Output the [x, y] coordinate of the center of the cell containing the given text.  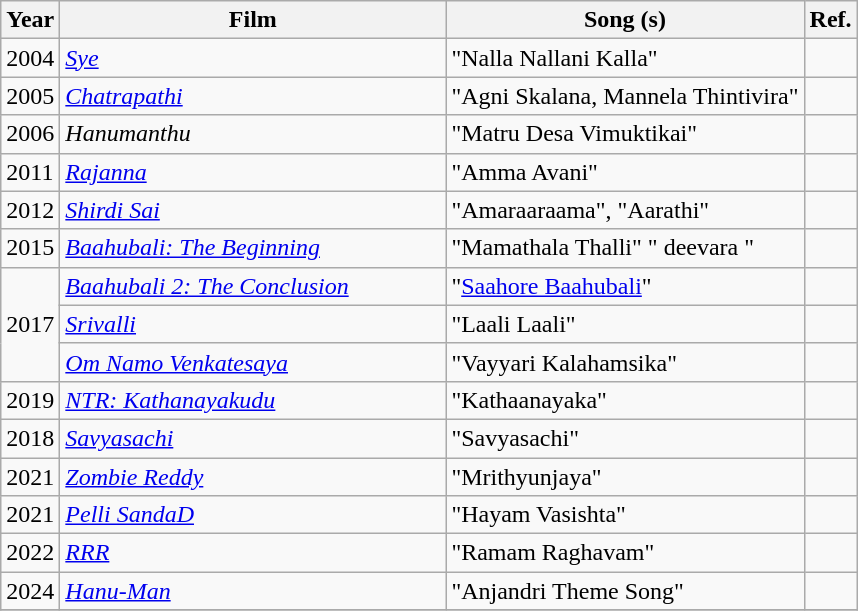
2015 [30, 248]
Chatrapathi [253, 96]
RRR [253, 553]
"Ramam Raghavam" [625, 553]
Pelli SandaD [253, 515]
2017 [30, 324]
2011 [30, 172]
2004 [30, 58]
Sye [253, 58]
"Saahore Baahubali" [625, 286]
"Agni Skalana, Mannela Thintivira" [625, 96]
Om Namo Venkatesaya [253, 362]
Film [253, 20]
Baahubali: The Beginning [253, 248]
Savyasachi [253, 438]
2022 [30, 553]
2005 [30, 96]
2006 [30, 134]
Srivalli [253, 324]
Shirdi Sai [253, 210]
Baahubali 2: The Conclusion [253, 286]
Song (s) [625, 20]
2012 [30, 210]
Ref. [830, 20]
"Mamathala Thalli" " deevara " [625, 248]
2019 [30, 400]
"Kathaanayaka" [625, 400]
"Amaraaraama", "Aarathi" [625, 210]
"Mrithyunjaya" [625, 477]
2018 [30, 438]
Hanumanthu [253, 134]
"Amma Avani" [625, 172]
"Matru Desa Vimuktikai" [625, 134]
Hanu-Man [253, 591]
"Laali Laali" [625, 324]
"Anjandri Theme Song" [625, 591]
Zombie Reddy [253, 477]
"Savyasachi" [625, 438]
"Hayam Vasishta" [625, 515]
Year [30, 20]
"Nalla Nallani Kalla" [625, 58]
2024 [30, 591]
"Vayyari Kalahamsika" [625, 362]
NTR: Kathanayakudu [253, 400]
Rajanna [253, 172]
